Pinpoint the cell where the given text exists, returning its (X, Y) midpoint coordinate. 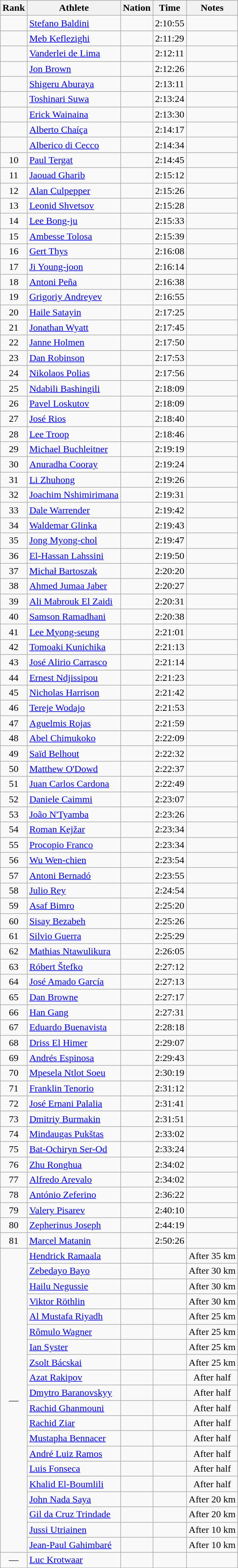
Jonathan Wyatt (74, 327)
Ahmed Jumaa Jaber (74, 586)
14 (14, 221)
Gert Thys (74, 251)
2:21:23 (170, 678)
2:19:26 (170, 480)
2:26:05 (170, 952)
51 (14, 784)
2:27:17 (170, 997)
63 (14, 967)
2:20:38 (170, 616)
Mathias Ntawulikura (74, 952)
56 (14, 860)
Han Gang (74, 1012)
2:14:34 (170, 145)
46 (14, 708)
António Zeferino (74, 1195)
2:15:39 (170, 236)
70 (14, 1073)
Michał Bartoszak (74, 571)
2:16:14 (170, 267)
Luis Fonseca (74, 1469)
54 (14, 830)
40 (14, 616)
71 (14, 1088)
Nicholas Harrison (74, 693)
Eduardo Buenavista (74, 1027)
78 (14, 1195)
Jussi Utriainen (74, 1530)
Mindaugas Pukštas (74, 1134)
Antoni Peña (74, 282)
15 (14, 236)
2:19:24 (170, 465)
12 (14, 191)
2:15:12 (170, 175)
Dmitriy Burmakin (74, 1119)
Antoni Bernadó (74, 875)
Zsolt Bácskai (74, 1362)
2:14:17 (170, 130)
28 (14, 434)
Procopio Franco (74, 845)
69 (14, 1058)
John Nada Saya (74, 1499)
José Ernani Palalia (74, 1103)
2:14:45 (170, 160)
57 (14, 875)
2:23:55 (170, 875)
Lee Troop (74, 434)
Matthew O'Dowd (74, 769)
Dan Browne (74, 997)
2:13:11 (170, 84)
2:17:45 (170, 327)
59 (14, 906)
44 (14, 678)
Ndabili Bashingili (74, 388)
2:21:53 (170, 708)
2:29:43 (170, 1058)
Paul Tergat (74, 160)
Michael Buchleitner (74, 449)
2:33:02 (170, 1134)
2:27:12 (170, 967)
79 (14, 1210)
Dmytro Baranovskyy (74, 1392)
Nation (137, 8)
2:17:50 (170, 343)
13 (14, 206)
65 (14, 997)
El-Hassan Lahssini (74, 556)
77 (14, 1180)
2:22:49 (170, 784)
Rômulo Wagner (74, 1332)
2:19:47 (170, 541)
2:12:11 (170, 54)
53 (14, 814)
2:13:30 (170, 114)
2:27:31 (170, 1012)
Valery Pisarev (74, 1210)
Gil da Cruz Trindade (74, 1514)
Shigeru Aburaya (74, 84)
Wu Wen-chien (74, 860)
2:33:24 (170, 1149)
32 (14, 495)
55 (14, 845)
2:17:53 (170, 358)
Li Zhuhong (74, 480)
2:30:19 (170, 1073)
Marcel Matanin (74, 1241)
41 (14, 632)
Erick Wainaina (74, 114)
36 (14, 556)
Silvio Guerra (74, 936)
2:10:55 (170, 23)
Anuradha Cooray (74, 465)
Joachim Nshimirimana (74, 495)
Mpesela Ntlot Soeu (74, 1073)
Vanderlei de Lima (74, 54)
Janne Holmen (74, 343)
Viktor Röthlin (74, 1301)
Al Mustafa Riyadh (74, 1317)
81 (14, 1241)
André Luiz Ramos (74, 1454)
Alberico di Cecco (74, 145)
2:44:19 (170, 1225)
35 (14, 541)
Alan Culpepper (74, 191)
2:23:26 (170, 814)
Mustapha Bennacer (74, 1438)
2:21:14 (170, 662)
2:25:29 (170, 936)
Toshinari Suwa (74, 99)
2:21:42 (170, 693)
Bat-Ochiryn Ser-Od (74, 1149)
Saïd Belhout (74, 754)
75 (14, 1149)
Zhu Ronghua (74, 1165)
29 (14, 449)
José Amado García (74, 982)
Julio Rey (74, 890)
Alberto Chaíça (74, 130)
Haile Satayin (74, 312)
16 (14, 251)
2:23:07 (170, 799)
52 (14, 799)
2:19:42 (170, 510)
60 (14, 921)
Samson Ramadhani (74, 616)
2:22:09 (170, 738)
20 (14, 312)
17 (14, 267)
Jong Myong-chol (74, 541)
23 (14, 358)
2:28:18 (170, 1027)
42 (14, 647)
Zepherinus Joseph (74, 1225)
Time (170, 8)
62 (14, 952)
43 (14, 662)
2:27:13 (170, 982)
Jon Brown (74, 69)
Franklin Tenorio (74, 1088)
Athlete (74, 8)
2:17:56 (170, 373)
2:16:38 (170, 282)
39 (14, 601)
Aguelmis Rojas (74, 723)
2:22:37 (170, 769)
Azat Rakipov (74, 1377)
Juan Carlos Cardona (74, 784)
Notes (212, 8)
25 (14, 388)
2:20:20 (170, 571)
18 (14, 282)
49 (14, 754)
24 (14, 373)
66 (14, 1012)
2:19:43 (170, 525)
2:13:24 (170, 99)
Lee Bong-ju (74, 221)
Sisay Bezabeh (74, 921)
Dan Robinson (74, 358)
61 (14, 936)
2:50:26 (170, 1241)
Rank (14, 8)
Rachid Ghanmouni (74, 1408)
50 (14, 769)
33 (14, 510)
72 (14, 1103)
Tereje Wodajo (74, 708)
2:15:26 (170, 191)
2:24:54 (170, 890)
Ian Syster (74, 1347)
2:19:50 (170, 556)
Leonid Shvetsov (74, 206)
Zebedayo Bayo (74, 1271)
2:11:29 (170, 38)
José Alirio Carrasco (74, 662)
Rachid Ziar (74, 1423)
Nikolaos Polias (74, 373)
2:20:27 (170, 586)
2:31:12 (170, 1088)
27 (14, 419)
2:19:19 (170, 449)
Tomoaki Kunichika (74, 647)
2:19:31 (170, 495)
Luc Krotwaar (74, 1560)
Jaouad Gharib (74, 175)
Ernest Ndjissipou (74, 678)
2:21:01 (170, 632)
Asaf Bimro (74, 906)
68 (14, 1043)
2:16:08 (170, 251)
João N'Tyamba (74, 814)
2:29:07 (170, 1043)
2:22:32 (170, 754)
80 (14, 1225)
Driss El Himer (74, 1043)
2:18:40 (170, 419)
Ji Young-joon (74, 267)
Hendrick Ramaala (74, 1256)
Pavel Loskutov (74, 403)
2:36:22 (170, 1195)
58 (14, 890)
2:15:28 (170, 206)
Daniele Caimmi (74, 799)
10 (14, 160)
Ali Mabrouk El Zaidi (74, 601)
Grigoriy Andreyev (74, 297)
26 (14, 403)
37 (14, 571)
2:21:59 (170, 723)
2:21:13 (170, 647)
34 (14, 525)
Khalid El-Boumlili (74, 1484)
2:16:55 (170, 297)
31 (14, 480)
2:25:20 (170, 906)
Ambesse Tolosa (74, 236)
2:20:31 (170, 601)
76 (14, 1165)
2:18:46 (170, 434)
45 (14, 693)
73 (14, 1119)
After 35 km (212, 1256)
Abel Chimukoko (74, 738)
Stefano Baldini (74, 23)
Róbert Štefko (74, 967)
2:23:54 (170, 860)
Jean-Paul Gahimbaré (74, 1545)
2:12:26 (170, 69)
30 (14, 465)
2:31:51 (170, 1119)
11 (14, 175)
José Rios (74, 419)
2:15:33 (170, 221)
22 (14, 343)
Hailu Negussie (74, 1286)
19 (14, 297)
2:31:41 (170, 1103)
67 (14, 1027)
2:17:25 (170, 312)
74 (14, 1134)
Roman Kejžar (74, 830)
Dale Warrender (74, 510)
2:40:10 (170, 1210)
38 (14, 586)
Waldemar Glinka (74, 525)
64 (14, 982)
Alfredo Arevalo (74, 1180)
47 (14, 723)
Andrés Espinosa (74, 1058)
Meb Keflezighi (74, 38)
Lee Myong-seung (74, 632)
21 (14, 327)
48 (14, 738)
2:25:26 (170, 921)
